Return the [X, Y] coordinate for the center point of the cell that contains the specified text.  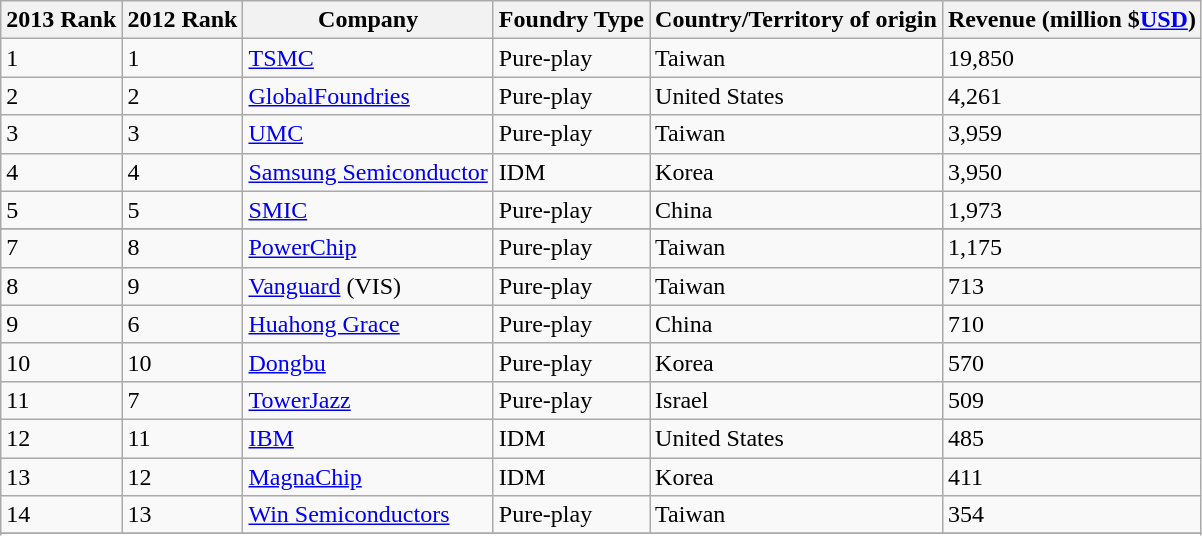
570 [1072, 362]
6 [182, 324]
Israel [796, 400]
713 [1072, 286]
PowerChip [368, 248]
Revenue (million $USD) [1072, 20]
UMC [368, 134]
14 [62, 515]
354 [1072, 515]
Huahong Grace [368, 324]
TSMC [368, 58]
Vanguard (VIS) [368, 286]
3,950 [1072, 172]
2012 Rank [182, 20]
485 [1072, 438]
Samsung Semiconductor [368, 172]
Country/Territory of origin [796, 20]
3,959 [1072, 134]
SMIC [368, 210]
4,261 [1072, 96]
2013 Rank [62, 20]
411 [1072, 477]
Company [368, 20]
Dongbu [368, 362]
Foundry Type [571, 20]
1,175 [1072, 248]
GlobalFoundries [368, 96]
19,850 [1072, 58]
IBM [368, 438]
509 [1072, 400]
TowerJazz [368, 400]
Win Semiconductors [368, 515]
1,973 [1072, 210]
MagnaChip [368, 477]
710 [1072, 324]
